From the cell containing the given text, extract its center point as (X, Y) coordinate. 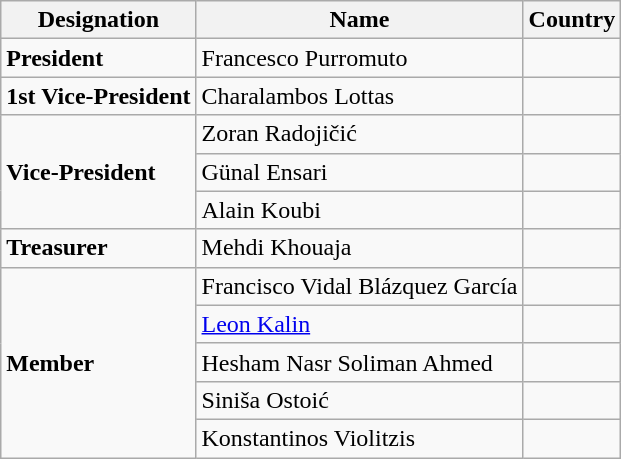
Charalambos Lottas (360, 96)
Designation (98, 20)
Zoran Radojičić (360, 134)
Name (360, 20)
Member (98, 362)
Treasurer (98, 248)
Alain Koubi (360, 210)
Siniša Ostoić (360, 400)
Francisco Vidal Blázquez García (360, 286)
Hesham Nasr Soliman Ahmed (360, 362)
Vice-President (98, 172)
Mehdi Khouaja (360, 248)
Country (572, 20)
Francesco Purromuto (360, 58)
Leon Kalin (360, 324)
Günal Ensari (360, 172)
Konstantinos Violitzis (360, 438)
1st Vice-President (98, 96)
President (98, 58)
